Locate the cell with the specified text and output its (X, Y) center coordinate. 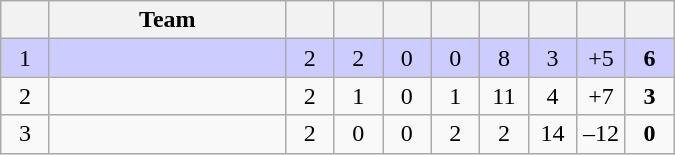
+7 (602, 96)
8 (504, 58)
6 (650, 58)
14 (552, 134)
Team (167, 20)
–12 (602, 134)
11 (504, 96)
4 (552, 96)
+5 (602, 58)
